For the text-containing cell, return its midpoint in (X, Y) coordinate format. 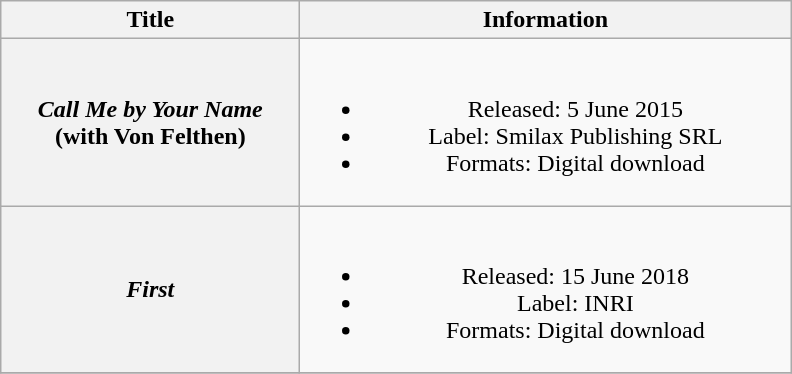
Title (150, 20)
Call Me by Your Name(with Von Felthen) (150, 122)
First (150, 290)
Released: 15 June 2018Label: INRIFormats: Digital download (546, 290)
Released: 5 June 2015Label: Smilax Publishing SRLFormats: Digital download (546, 122)
Information (546, 20)
